Locate the cell with the specified text and output its (X, Y) center coordinate. 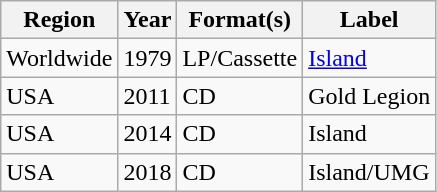
1979 (148, 58)
2011 (148, 96)
Year (148, 20)
Region (60, 20)
Label (370, 20)
Format(s) (240, 20)
2014 (148, 134)
Island/UMG (370, 172)
Worldwide (60, 58)
2018 (148, 172)
LP/Cassette (240, 58)
Gold Legion (370, 96)
